Detect which cell encompasses the target text, then output its [X, Y] center coordinate. 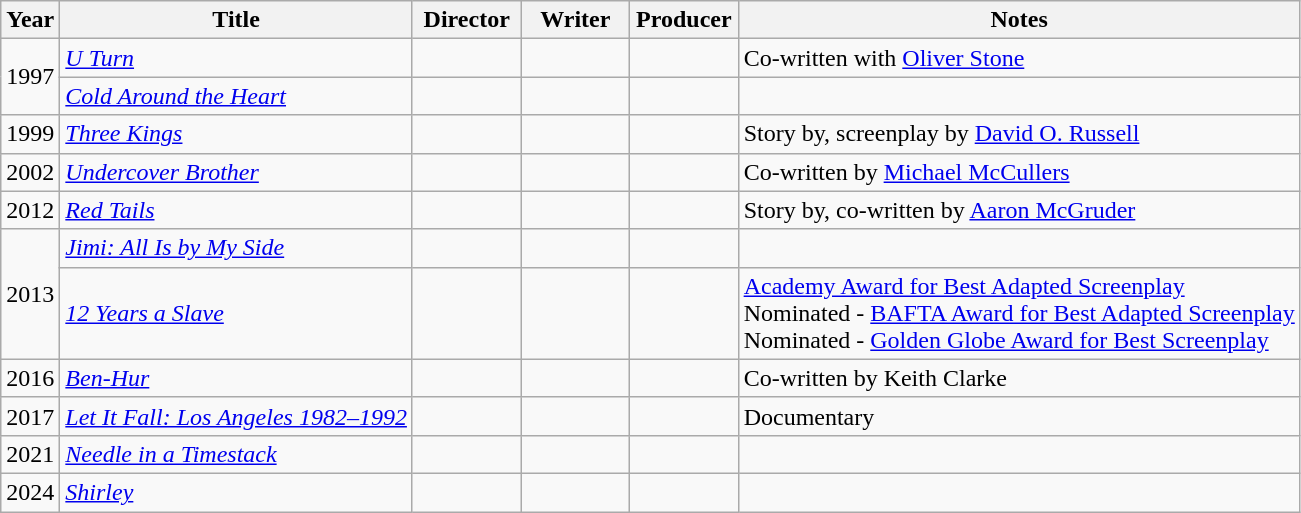
Jimi: All Is by My Side [236, 248]
Needle in a Timestack [236, 454]
Let It Fall: Los Angeles 1982–1992 [236, 416]
Story by, screenplay by David O. Russell [1019, 134]
Producer [684, 20]
Ben-Hur [236, 378]
Director [466, 20]
2016 [30, 378]
Title [236, 20]
Co-written by Keith Clarke [1019, 378]
Shirley [236, 492]
Co-written by Michael McCullers [1019, 172]
2013 [30, 294]
U Turn [236, 58]
Red Tails [236, 210]
Undercover Brother [236, 172]
Story by, co-written by Aaron McGruder [1019, 210]
Year [30, 20]
2021 [30, 454]
Writer [576, 20]
1997 [30, 77]
Academy Award for Best Adapted Screenplay Nominated - BAFTA Award for Best Adapted Screenplay Nominated - Golden Globe Award for Best Screenplay [1019, 313]
Three Kings [236, 134]
Cold Around the Heart [236, 96]
12 Years a Slave [236, 313]
Co-written with Oliver Stone [1019, 58]
1999 [30, 134]
2024 [30, 492]
Notes [1019, 20]
2017 [30, 416]
Documentary [1019, 416]
2012 [30, 210]
2002 [30, 172]
